Scan for the cell matching the given text and deliver its (X, Y) coordinate at center. 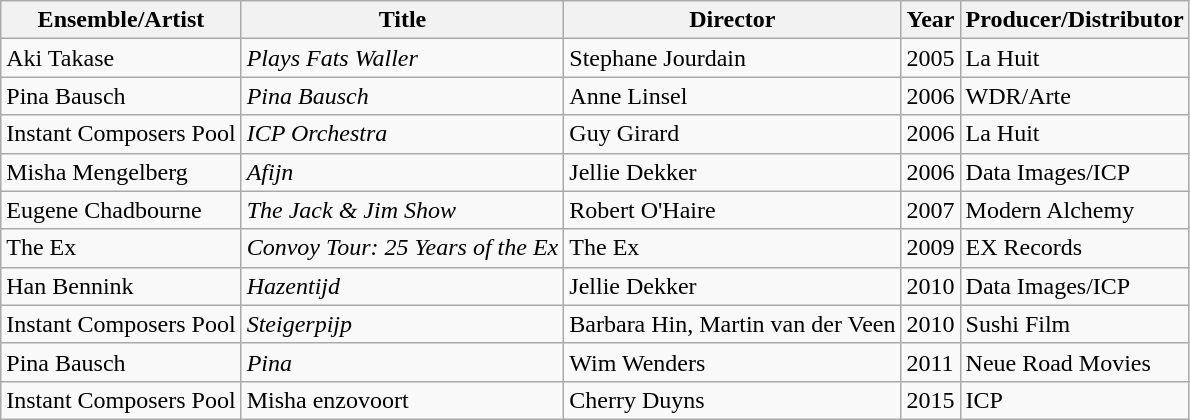
Han Bennink (121, 286)
Stephane Jourdain (732, 58)
Year (930, 20)
EX Records (1074, 248)
Guy Girard (732, 134)
ICP (1074, 400)
Barbara Hin, Martin van der Veen (732, 324)
WDR/Arte (1074, 96)
Wim Wenders (732, 362)
Cherry Duyns (732, 400)
Director (732, 20)
Misha Mengelberg (121, 172)
2011 (930, 362)
Sushi Film (1074, 324)
Neue Road Movies (1074, 362)
Eugene Chadbourne (121, 210)
Title (402, 20)
2007 (930, 210)
Producer/Distributor (1074, 20)
Hazentijd (402, 286)
Anne Linsel (732, 96)
Aki Takase (121, 58)
ICP Orchestra (402, 134)
Modern Alchemy (1074, 210)
Pina (402, 362)
2009 (930, 248)
Afijn (402, 172)
Misha enzovoort (402, 400)
2005 (930, 58)
Steigerpijp (402, 324)
The Jack & Jim Show (402, 210)
Convoy Tour: 25 Years of the Ex (402, 248)
Plays Fats Waller (402, 58)
2015 (930, 400)
Ensemble/Artist (121, 20)
Robert O'Haire (732, 210)
